Output the [X, Y] coordinate of the center of the cell containing the given text.  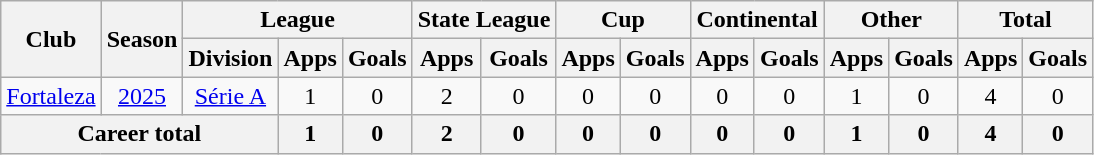
Total [1025, 20]
Season [142, 39]
Division [230, 58]
Série A [230, 96]
Club [51, 39]
2025 [142, 96]
Other [891, 20]
State League [484, 20]
Fortaleza [51, 96]
League [298, 20]
Cup [623, 20]
Continental [757, 20]
Career total [140, 134]
